Search for the cell housing the specified text and yield its [x, y] center coordinate. 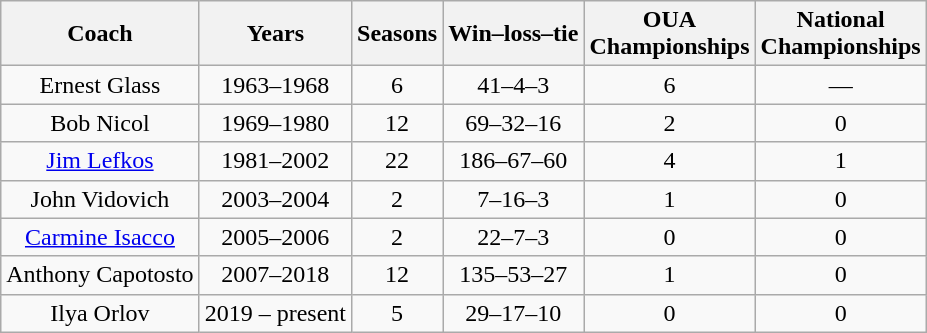
1969–1980 [275, 123]
186–67–60 [514, 161]
— [840, 85]
1981–2002 [275, 161]
22 [398, 161]
OUAChampionships [670, 34]
22–7–3 [514, 237]
69–32–16 [514, 123]
4 [670, 161]
NationalChampionships [840, 34]
Carmine Isacco [100, 237]
2003–2004 [275, 199]
Ernest Glass [100, 85]
2007–2018 [275, 275]
2005–2006 [275, 237]
Win–loss–tie [514, 34]
5 [398, 313]
Jim Lefkos [100, 161]
Ilya Orlov [100, 313]
7–16–3 [514, 199]
Bob Nicol [100, 123]
Years [275, 34]
1963–1968 [275, 85]
Coach [100, 34]
135–53–27 [514, 275]
John Vidovich [100, 199]
2019 – present [275, 313]
Anthony Capotosto [100, 275]
29–17–10 [514, 313]
41–4–3 [514, 85]
Seasons [398, 34]
